Search for the cell housing the specified text and yield its [X, Y] center coordinate. 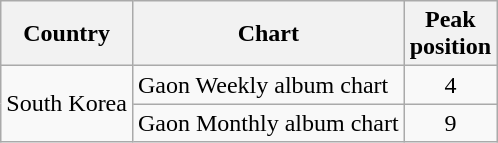
South Korea [67, 104]
Peakposition [450, 34]
Country [67, 34]
Gaon Weekly album chart [268, 85]
Gaon Monthly album chart [268, 123]
9 [450, 123]
Chart [268, 34]
4 [450, 85]
